Return (X, Y) of the center of cell containing provided text 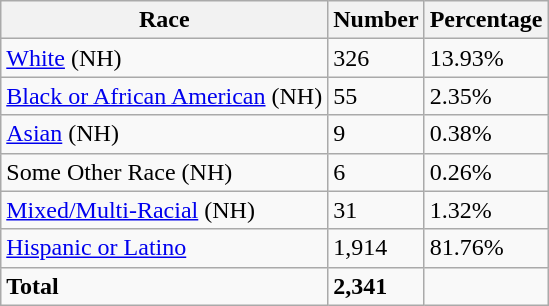
Number (376, 20)
Percentage (486, 20)
55 (376, 96)
Race (164, 20)
13.93% (486, 58)
326 (376, 58)
Some Other Race (NH) (164, 172)
Black or African American (NH) (164, 96)
Hispanic or Latino (164, 248)
Total (164, 286)
6 (376, 172)
9 (376, 134)
2.35% (486, 96)
31 (376, 210)
2,341 (376, 286)
1,914 (376, 248)
Asian (NH) (164, 134)
1.32% (486, 210)
White (NH) (164, 58)
Mixed/Multi-Racial (NH) (164, 210)
0.38% (486, 134)
0.26% (486, 172)
81.76% (486, 248)
